Scan for the cell matching the given text and deliver its [x, y] coordinate at center. 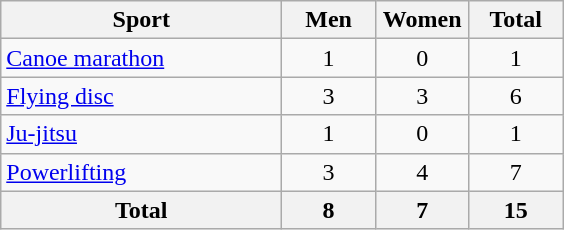
8 [329, 210]
Flying disc [142, 96]
Women [422, 20]
6 [516, 96]
Ju-jitsu [142, 134]
Canoe marathon [142, 58]
Powerlifting [142, 172]
Sport [142, 20]
4 [422, 172]
Men [329, 20]
15 [516, 210]
